Pinpoint the cell where the given text exists, returning its (x, y) midpoint coordinate. 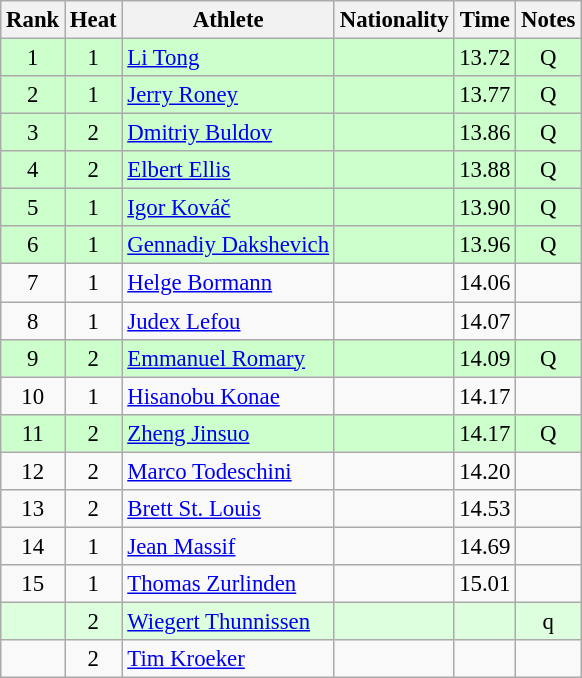
13.88 (485, 170)
Nationality (394, 20)
14.20 (485, 471)
Jean Massif (228, 546)
6 (33, 245)
Thomas Zurlinden (228, 584)
Li Tong (228, 58)
10 (33, 396)
3 (33, 133)
Brett St. Louis (228, 509)
Igor Kováč (228, 208)
Helge Bormann (228, 283)
13.86 (485, 133)
q (548, 621)
Emmanuel Romary (228, 358)
14.06 (485, 283)
Judex Lefou (228, 321)
Heat (94, 20)
14.07 (485, 321)
7 (33, 283)
Elbert Ellis (228, 170)
Rank (33, 20)
Hisanobu Konae (228, 396)
14 (33, 546)
12 (33, 471)
Athlete (228, 20)
Dmitriy Buldov (228, 133)
4 (33, 170)
14.53 (485, 509)
Wiegert Thunnissen (228, 621)
13 (33, 509)
14.69 (485, 546)
Zheng Jinsuo (228, 433)
8 (33, 321)
9 (33, 358)
13.96 (485, 245)
13.72 (485, 58)
14.09 (485, 358)
5 (33, 208)
Jerry Roney (228, 95)
13.77 (485, 95)
Notes (548, 20)
15 (33, 584)
Time (485, 20)
Tim Kroeker (228, 659)
15.01 (485, 584)
11 (33, 433)
Marco Todeschini (228, 471)
13.90 (485, 208)
Gennadiy Dakshevich (228, 245)
